Pinpoint the cell where the given text exists, returning its [x, y] midpoint coordinate. 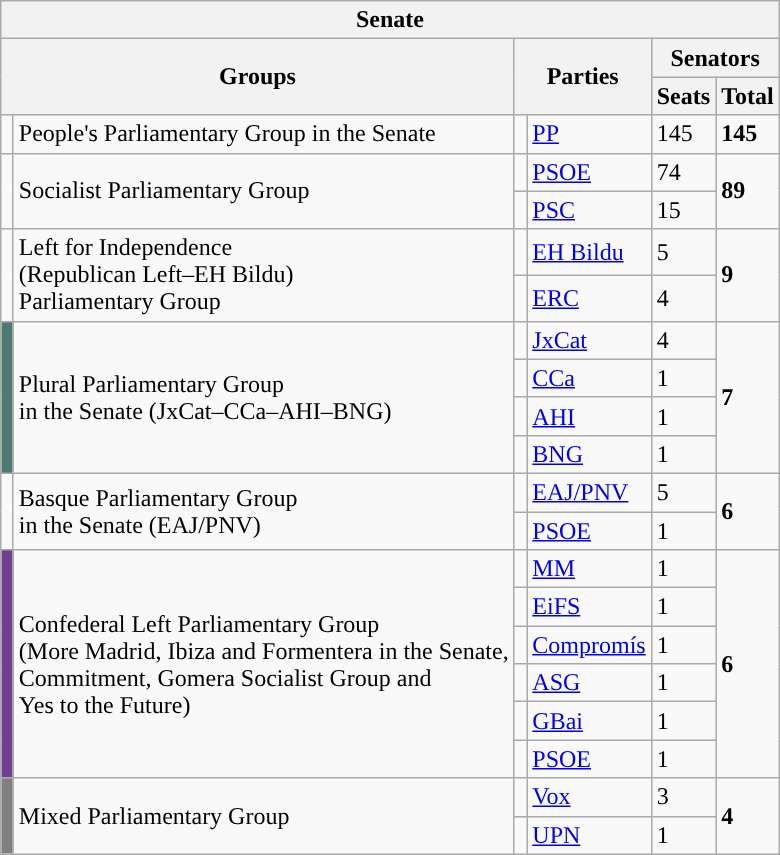
EAJ/PNV [589, 492]
UPN [589, 835]
Senate [390, 20]
BNG [589, 454]
Senators [715, 58]
ASG [589, 683]
Confederal Left Parliamentary Group(More Madrid, Ibiza and Formentera in the Senate,Commitment, Gomera Socialist Group andYes to the Future) [264, 664]
Socialist Parliamentary Group [264, 191]
9 [748, 275]
MM [589, 569]
EiFS [589, 607]
EH Bildu [589, 252]
Groups [258, 77]
Seats [683, 96]
GBai [589, 721]
Left for Independence(Republican Left–EH Bildu)Parliamentary Group [264, 275]
Plural Parliamentary Groupin the Senate (JxCat–CCa–AHI–BNG) [264, 397]
PSC [589, 210]
Vox [589, 797]
15 [683, 210]
89 [748, 191]
Total [748, 96]
Compromís [589, 645]
CCa [589, 378]
JxCat [589, 340]
PP [589, 134]
3 [683, 797]
7 [748, 397]
AHI [589, 416]
ERC [589, 298]
74 [683, 172]
Basque Parliamentary Groupin the Senate (EAJ/PNV) [264, 511]
Mixed Parliamentary Group [264, 816]
Parties [582, 77]
People's Parliamentary Group in the Senate [264, 134]
